Return the [X, Y] coordinate for the center point of the cell that contains the specified text.  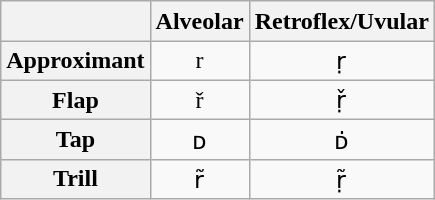
Flap [76, 100]
ṛ̃ [342, 179]
r̃ [200, 179]
Alveolar [200, 21]
Approximant [76, 61]
Trill [76, 179]
ṛ̌ [342, 100]
Retroflex/Uvular [342, 21]
r [200, 61]
ᴅ̇ [342, 140]
Tap [76, 140]
ṛ [342, 61]
ř [200, 100]
ᴅ [200, 140]
